Identify which cell holds the provided text, then report its [X, Y] central coordinate. 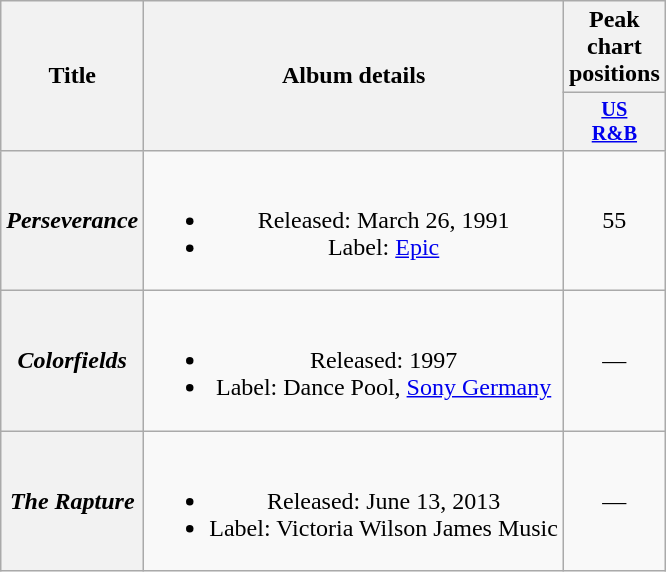
Released: June 13, 2013Label: Victoria Wilson James Music [354, 501]
Colorfields [72, 361]
Released: March 26, 1991Label: Epic [354, 220]
Peak chart positions [614, 47]
Perseverance [72, 220]
The Rapture [72, 501]
USR&B [614, 122]
55 [614, 220]
Album details [354, 76]
Released: 1997Label: Dance Pool, Sony Germany [354, 361]
Title [72, 76]
